Determine the [x, y] coordinate at the center of the cell enclosing the given text.  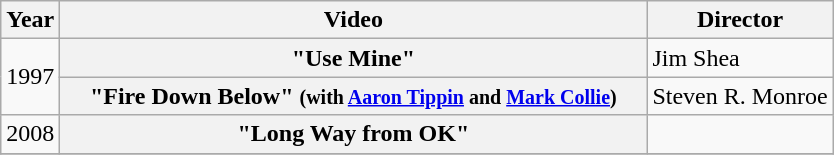
"Use Mine" [354, 58]
Steven R. Monroe [740, 96]
1997 [30, 77]
Video [354, 20]
Director [740, 20]
Year [30, 20]
Jim Shea [740, 58]
2008 [30, 134]
"Fire Down Below" (with Aaron Tippin and Mark Collie) [354, 96]
"Long Way from OK" [354, 134]
